Scan for the cell matching the given text and deliver its [X, Y] coordinate at center. 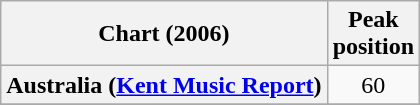
Peakposition [373, 34]
Chart (2006) [164, 34]
Australia (Kent Music Report) [164, 85]
60 [373, 85]
